Locate the cell with the specified text and output its [X, Y] center coordinate. 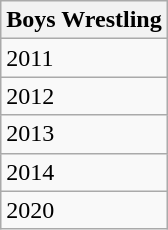
2013 [84, 134]
2012 [84, 96]
Boys Wrestling [84, 20]
2011 [84, 58]
2014 [84, 172]
2020 [84, 210]
